Return (x, y) of the center of cell containing provided text 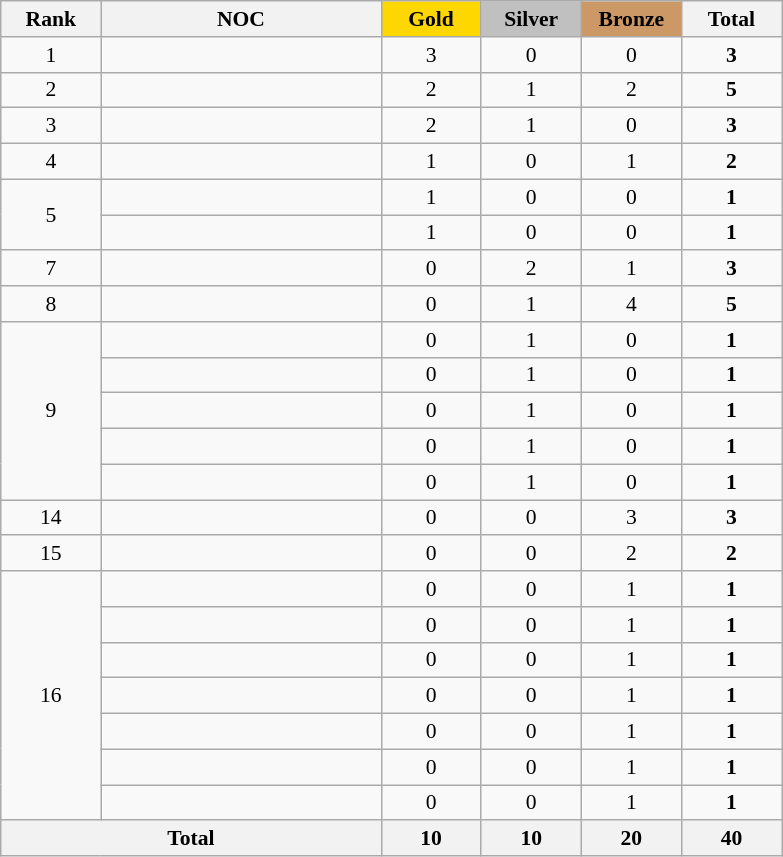
Gold (431, 19)
40 (731, 839)
16 (51, 696)
14 (51, 518)
20 (631, 839)
Bronze (631, 19)
7 (51, 269)
Rank (51, 19)
15 (51, 554)
Silver (531, 19)
9 (51, 411)
8 (51, 304)
NOC (241, 19)
